Output the (X, Y) coordinate of the center of the cell containing the given text.  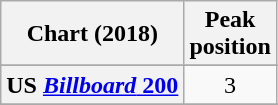
US Billboard 200 (92, 85)
3 (230, 85)
Chart (2018) (92, 34)
Peakposition (230, 34)
